Return the [x, y] coordinate for the center point of the cell that contains the specified text.  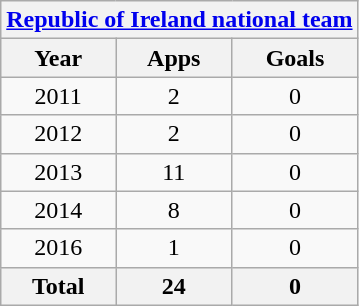
2014 [58, 210]
11 [174, 172]
Republic of Ireland national team [180, 20]
2011 [58, 96]
24 [174, 286]
Apps [174, 58]
8 [174, 210]
Total [58, 286]
1 [174, 248]
2013 [58, 172]
2016 [58, 248]
2012 [58, 134]
Goals [295, 58]
Year [58, 58]
